Capture the cell that displays the provided text and extract its [X, Y] central coordinate. 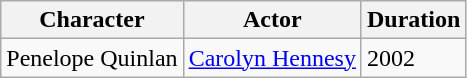
Carolyn Hennesy [272, 58]
Actor [272, 20]
Penelope Quinlan [92, 58]
Character [92, 20]
Duration [413, 20]
2002 [413, 58]
